Extract the [x, y] coordinate from the center of the cell holding the provided text.  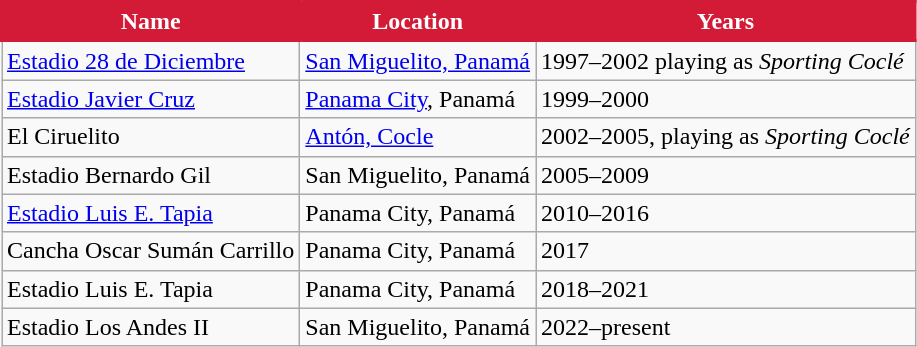
Cancha Oscar Sumán Carrillo [151, 251]
Years [726, 22]
2002–2005, playing as Sporting Coclé [726, 137]
Estadio Bernardo Gil [151, 175]
Estadio Los Andes II [151, 327]
Antón, Cocle [418, 137]
2017 [726, 251]
2005–2009 [726, 175]
Estadio Javier Cruz [151, 99]
Name [151, 22]
1999–2000 [726, 99]
El Ciruelito [151, 137]
1997–2002 playing as Sporting Coclé [726, 60]
Location [418, 22]
Estadio 28 de Diciembre [151, 60]
2018–2021 [726, 289]
2022–present [726, 327]
2010–2016 [726, 213]
